Detect which cell encompasses the target text, then output its (x, y) center coordinate. 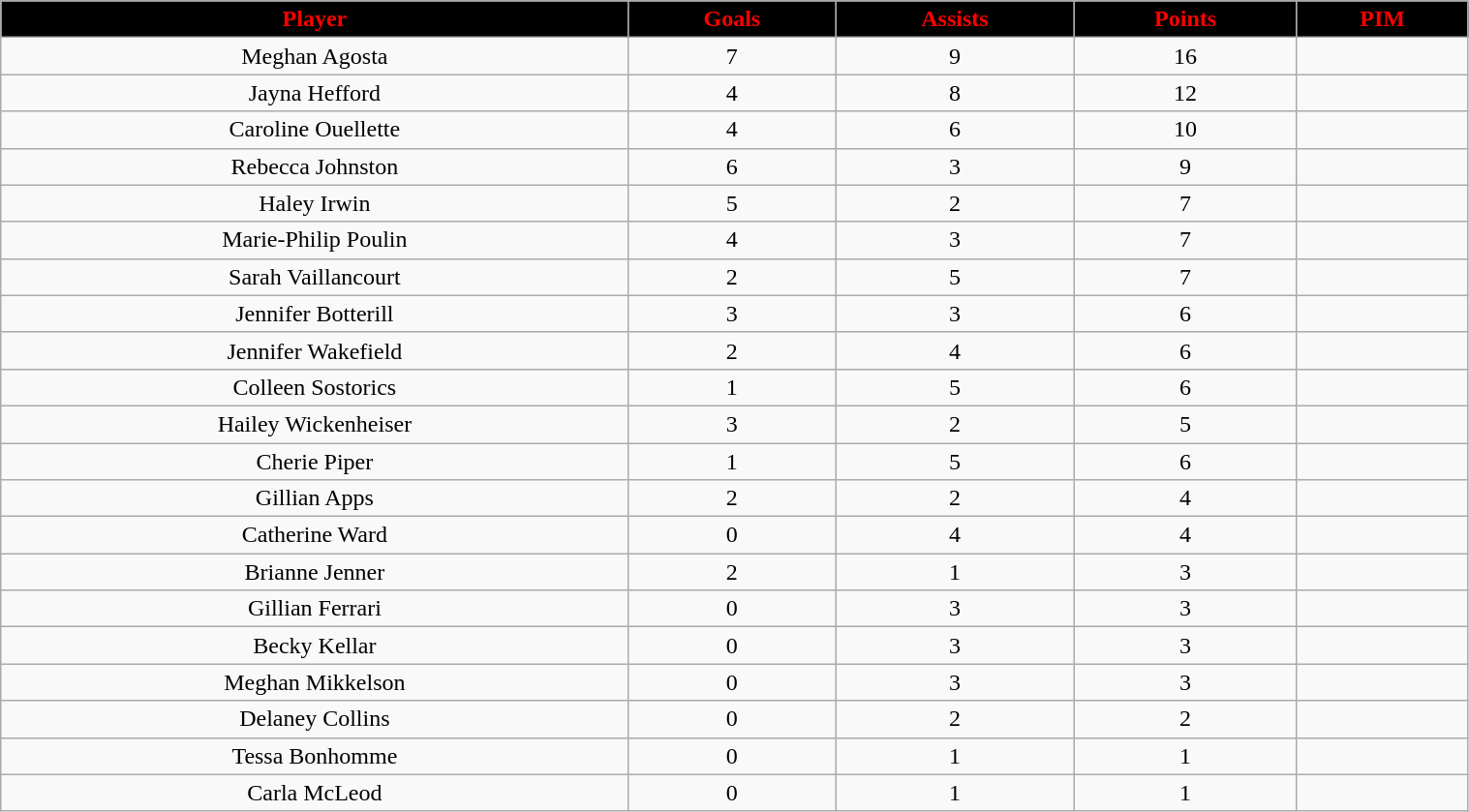
Carla McLeod (315, 793)
Jennifer Botterill (315, 314)
Hailey Wickenheiser (315, 424)
Meghan Mikkelson (315, 682)
16 (1185, 56)
10 (1185, 130)
Jayna Hefford (315, 93)
Sarah Vaillancourt (315, 277)
Delaney Collins (315, 719)
8 (955, 93)
Marie-Philip Poulin (315, 240)
Jennifer Wakefield (315, 350)
Rebecca Johnston (315, 166)
Gillian Apps (315, 498)
Haley Irwin (315, 203)
Points (1185, 19)
12 (1185, 93)
Colleen Sostorics (315, 387)
Tessa Bonhomme (315, 756)
Catherine Ward (315, 535)
Meghan Agosta (315, 56)
PIM (1383, 19)
Brianne Jenner (315, 572)
Assists (955, 19)
Cherie Piper (315, 462)
Gillian Ferrari (315, 609)
Becky Kellar (315, 646)
Goals (732, 19)
Player (315, 19)
Caroline Ouellette (315, 130)
